Return the [x, y] coordinate for the center point of the cell that contains the specified text.  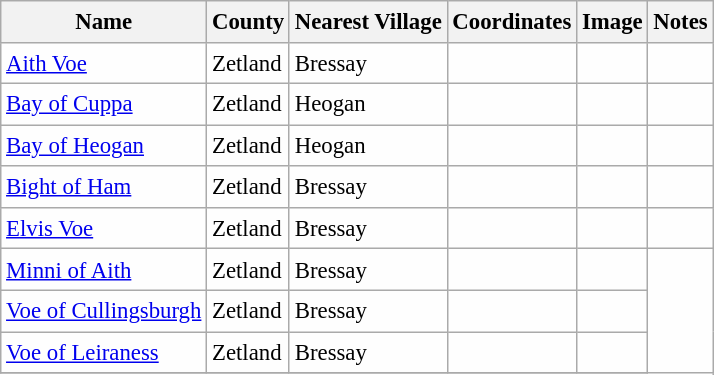
Notes [680, 22]
Bay of Heogan [104, 146]
County [248, 22]
Coordinates [512, 22]
Bight of Ham [104, 186]
Aith Voe [104, 62]
Name [104, 22]
Nearest Village [368, 22]
Bay of Cuppa [104, 104]
Voe of Leiraness [104, 352]
Minni of Aith [104, 270]
Elvis Voe [104, 228]
Image [612, 22]
Voe of Cullingsburgh [104, 312]
